Scan for the cell matching the given text and deliver its (x, y) coordinate at center. 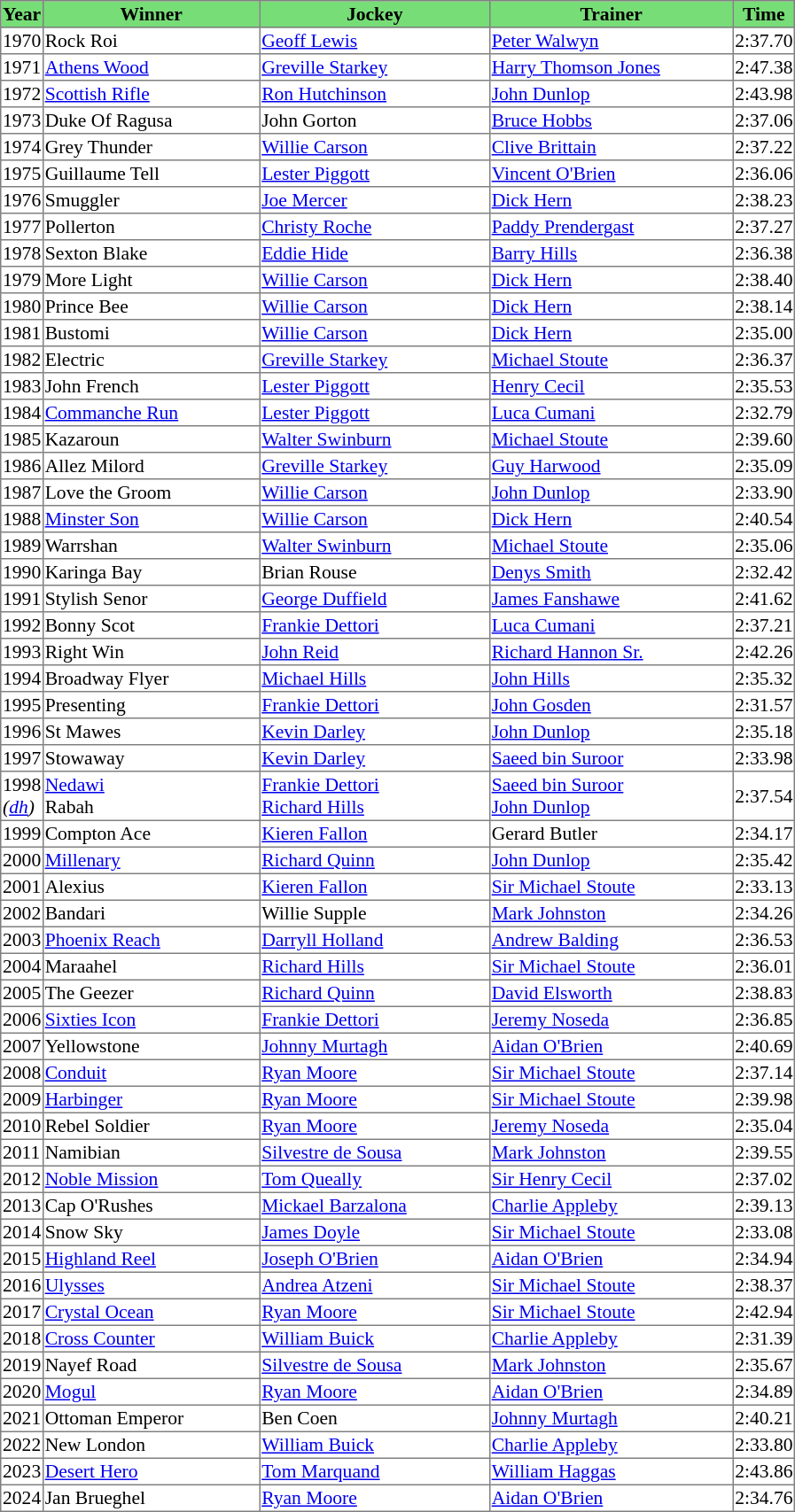
Tom Queally (375, 1179)
Sixties Icon (151, 1020)
Joseph O'Brien (375, 1259)
1990 (22, 572)
1987 (22, 492)
2:37.06 (764, 120)
Prince Bee (151, 306)
2:34.76 (764, 1498)
2:37.70 (764, 41)
2004 (22, 966)
Bonny Scot (151, 625)
Vincent O'Brien (611, 174)
2:34.17 (764, 834)
2:47.38 (764, 67)
John Gosden (611, 705)
2008 (22, 1073)
2:36.01 (764, 966)
1998(dh) (22, 796)
John French (151, 386)
1970 (22, 41)
2:38.37 (764, 1285)
2:36.38 (764, 253)
Trainer (611, 14)
NedawiRabah (151, 796)
Cross Counter (151, 1338)
Desert Hero (151, 1471)
2:34.26 (764, 913)
Yellowstone (151, 1046)
Jockey (375, 14)
2022 (22, 1445)
2:35.53 (764, 386)
2:33.08 (764, 1232)
2:40.21 (764, 1418)
Conduit (151, 1073)
2001 (22, 887)
More Light (151, 280)
2:36.37 (764, 360)
Bruce Hobbs (611, 120)
Snow Sky (151, 1232)
St Mawes (151, 732)
Warrshan (151, 546)
Broadway Flyer (151, 678)
2020 (22, 1392)
2:31.39 (764, 1338)
2:39.98 (764, 1099)
David Elsworth (611, 993)
2:38.83 (764, 993)
Alexius (151, 887)
2:35.06 (764, 546)
Richard Hannon Sr. (611, 652)
1976 (22, 200)
2:43.86 (764, 1471)
1994 (22, 678)
Sir Henry Cecil (611, 1179)
1980 (22, 306)
2:37.02 (764, 1179)
Richard Hills (375, 966)
1979 (22, 280)
2:42.26 (764, 652)
Darryll Holland (375, 940)
1971 (22, 67)
Christy Roche (375, 227)
2006 (22, 1020)
Maraahel (151, 966)
2015 (22, 1259)
Gerard Butler (611, 834)
Willie Supple (375, 913)
Clive Brittain (611, 147)
2:40.54 (764, 519)
2000 (22, 860)
Love the Groom (151, 492)
Phoenix Reach (151, 940)
William Haggas (611, 1471)
2:42.94 (764, 1312)
Peter Walwyn (611, 41)
Year (22, 14)
2:33.98 (764, 758)
2023 (22, 1471)
1986 (22, 466)
1975 (22, 174)
The Geezer (151, 993)
2:38.40 (764, 280)
John Hills (611, 678)
2014 (22, 1232)
2:31.57 (764, 705)
Saeed bin SuroorJohn Dunlop (611, 796)
2:37.14 (764, 1073)
2:40.69 (764, 1046)
2:36.85 (764, 1020)
2018 (22, 1338)
Duke Of Ragusa (151, 120)
2011 (22, 1152)
Noble Mission (151, 1179)
1983 (22, 386)
2:38.23 (764, 200)
Harry Thomson Jones (611, 67)
Saeed bin Suroor (611, 758)
Grey Thunder (151, 147)
1995 (22, 705)
1982 (22, 360)
1977 (22, 227)
Barry Hills (611, 253)
2009 (22, 1099)
2013 (22, 1206)
Smuggler (151, 200)
Time (764, 14)
1981 (22, 333)
2:39.60 (764, 439)
Minster Son (151, 519)
2010 (22, 1126)
Compton Ace (151, 834)
2:37.22 (764, 147)
1973 (22, 120)
2:37.27 (764, 227)
Bandari (151, 913)
Scottish Rifle (151, 94)
George Duffield (375, 599)
Namibian (151, 1152)
Presenting (151, 705)
Michael Hills (375, 678)
Winner (151, 14)
Ottoman Emperor (151, 1418)
1989 (22, 546)
John Reid (375, 652)
Commanche Run (151, 413)
Cap O'Rushes (151, 1206)
2:35.00 (764, 333)
Joe Mercer (375, 200)
2:37.21 (764, 625)
2:35.09 (764, 466)
2:43.98 (764, 94)
2:33.90 (764, 492)
Tom Marquand (375, 1471)
Right Win (151, 652)
Karinga Bay (151, 572)
Brian Rouse (375, 572)
Jan Brueghel (151, 1498)
Nayef Road (151, 1365)
2016 (22, 1285)
2:35.42 (764, 860)
Sexton Blake (151, 253)
Bustomi (151, 333)
2:39.13 (764, 1206)
2:34.94 (764, 1259)
Stylish Senor (151, 599)
Henry Cecil (611, 386)
2007 (22, 1046)
Allez Milord (151, 466)
2:34.89 (764, 1392)
2:33.80 (764, 1445)
Stowaway (151, 758)
Millenary (151, 860)
1984 (22, 413)
Guy Harwood (611, 466)
Highland Reel (151, 1259)
1996 (22, 732)
1999 (22, 834)
1985 (22, 439)
1997 (22, 758)
Denys Smith (611, 572)
New London (151, 1445)
Rock Roi (151, 41)
Guillaume Tell (151, 174)
Paddy Prendergast (611, 227)
2:32.79 (764, 413)
2003 (22, 940)
1991 (22, 599)
James Fanshawe (611, 599)
2:35.18 (764, 732)
1988 (22, 519)
Andrew Balding (611, 940)
1974 (22, 147)
Pollerton (151, 227)
2021 (22, 1418)
Geoff Lewis (375, 41)
Kazaroun (151, 439)
2:35.67 (764, 1365)
1972 (22, 94)
2:41.62 (764, 599)
2:32.42 (764, 572)
2002 (22, 913)
2019 (22, 1365)
1992 (22, 625)
2:36.06 (764, 174)
Frankie DettoriRichard Hills (375, 796)
2012 (22, 1179)
Athens Wood (151, 67)
1993 (22, 652)
Eddie Hide (375, 253)
2:36.53 (764, 940)
Mickael Barzalona (375, 1206)
2:39.55 (764, 1152)
Ulysses (151, 1285)
2:38.14 (764, 306)
1978 (22, 253)
Ron Hutchinson (375, 94)
Andrea Atzeni (375, 1285)
John Gorton (375, 120)
Harbinger (151, 1099)
James Doyle (375, 1232)
Ben Coen (375, 1418)
2:33.13 (764, 887)
Crystal Ocean (151, 1312)
2005 (22, 993)
2:35.32 (764, 678)
Electric (151, 360)
2017 (22, 1312)
Mogul (151, 1392)
Rebel Soldier (151, 1126)
2:37.54 (764, 796)
2024 (22, 1498)
2:35.04 (764, 1126)
